For the text-containing cell, return its midpoint in (x, y) coordinate format. 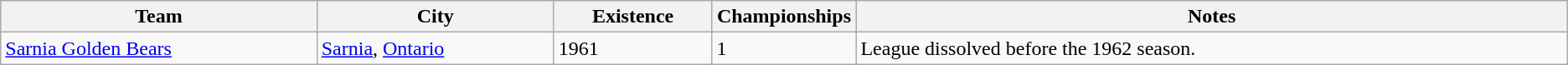
1961 (633, 48)
Existence (633, 17)
Sarnia, Ontario (436, 48)
League dissolved before the 1962 season. (1211, 48)
Team (159, 17)
City (436, 17)
1 (784, 48)
Notes (1211, 17)
Sarnia Golden Bears (159, 48)
Championships (784, 17)
